From the cell containing the given text, extract its center point as [x, y] coordinate. 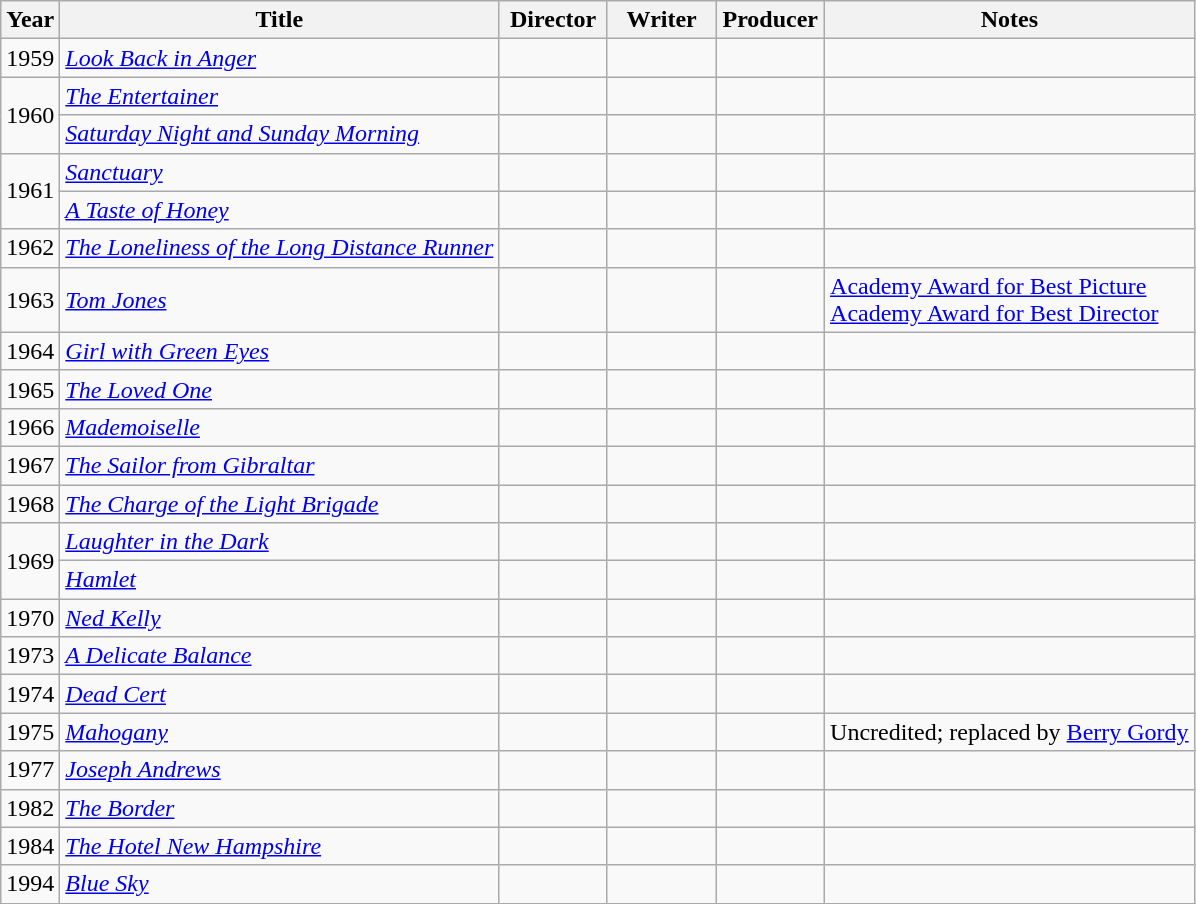
Joseph Andrews [280, 770]
Look Back in Anger [280, 58]
Academy Award for Best PictureAcademy Award for Best Director [1010, 300]
1965 [30, 389]
Dead Cert [280, 694]
1984 [30, 846]
Writer [662, 20]
Laughter in the Dark [280, 542]
1970 [30, 618]
Director [554, 20]
1961 [30, 191]
1967 [30, 465]
Ned Kelly [280, 618]
1977 [30, 770]
The Hotel New Hampshire [280, 846]
The Border [280, 808]
1994 [30, 884]
Sanctuary [280, 172]
The Charge of the Light Brigade [280, 503]
A Delicate Balance [280, 656]
The Loneliness of the Long Distance Runner [280, 248]
Producer [770, 20]
A Taste of Honey [280, 210]
1975 [30, 732]
1963 [30, 300]
The Loved One [280, 389]
Tom Jones [280, 300]
1974 [30, 694]
Blue Sky [280, 884]
1964 [30, 351]
Uncredited; replaced by Berry Gordy [1010, 732]
Title [280, 20]
Mademoiselle [280, 427]
1966 [30, 427]
The Sailor from Gibraltar [280, 465]
1959 [30, 58]
The Entertainer [280, 96]
1973 [30, 656]
Mahogany [280, 732]
Girl with Green Eyes [280, 351]
1968 [30, 503]
1969 [30, 561]
1960 [30, 115]
Hamlet [280, 580]
Notes [1010, 20]
1982 [30, 808]
Saturday Night and Sunday Morning [280, 134]
1962 [30, 248]
Year [30, 20]
